Pinpoint the cell where the given text exists, returning its [x, y] midpoint coordinate. 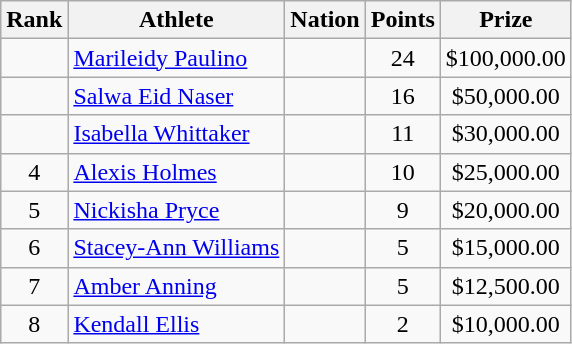
$100,000.00 [506, 58]
4 [34, 172]
$20,000.00 [506, 210]
Salwa Eid Naser [176, 96]
Stacey-Ann Williams [176, 248]
Prize [506, 20]
24 [402, 58]
Kendall Ellis [176, 324]
8 [34, 324]
9 [402, 210]
Isabella Whittaker [176, 134]
10 [402, 172]
Marileidy Paulino [176, 58]
2 [402, 324]
$30,000.00 [506, 134]
16 [402, 96]
$12,500.00 [506, 286]
Rank [34, 20]
Alexis Holmes [176, 172]
$15,000.00 [506, 248]
Amber Anning [176, 286]
Nation [325, 20]
$50,000.00 [506, 96]
11 [402, 134]
Nickisha Pryce [176, 210]
Athlete [176, 20]
$25,000.00 [506, 172]
7 [34, 286]
Points [402, 20]
6 [34, 248]
$10,000.00 [506, 324]
